Capture the cell that displays the provided text and extract its [X, Y] central coordinate. 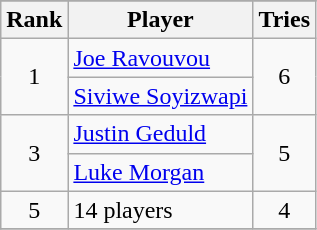
Rank [34, 20]
3 [34, 153]
Siviwe Soyizwapi [160, 96]
1 [34, 77]
Luke Morgan [160, 172]
14 players [160, 210]
Joe Ravouvou [160, 58]
4 [284, 210]
Player [160, 20]
Justin Geduld [160, 134]
6 [284, 77]
Tries [284, 20]
